Find where the given text appears and provide that cell's center as [X, Y] coordinate. 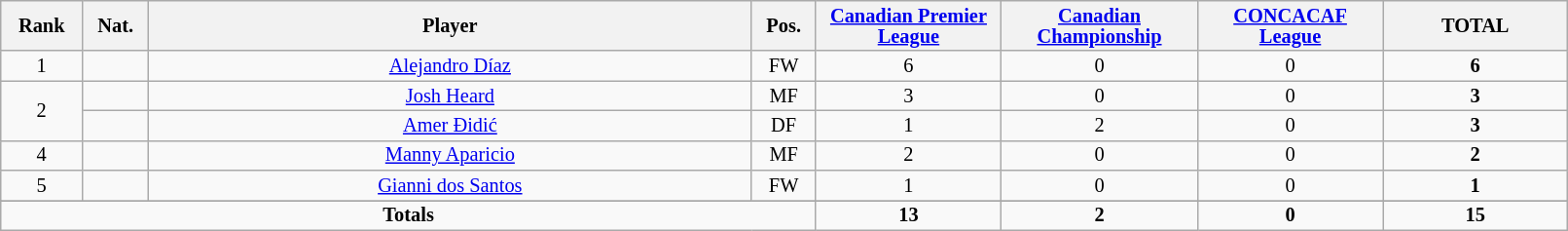
DF [784, 125]
Rank [42, 25]
Totals [409, 214]
CONCACAF League [1290, 25]
15 [1476, 214]
Amer Đidić [450, 125]
Alejandro Díaz [450, 66]
Josh Heard [450, 96]
TOTAL [1476, 25]
4 [42, 156]
5 [42, 185]
Canadian Premier League [908, 25]
Nat. [116, 25]
Player [450, 25]
13 [908, 214]
Pos. [784, 25]
Manny Aparicio [450, 156]
Canadian Championship [1100, 25]
Gianni dos Santos [450, 185]
